Locate the cell with the specified text and output its [x, y] center coordinate. 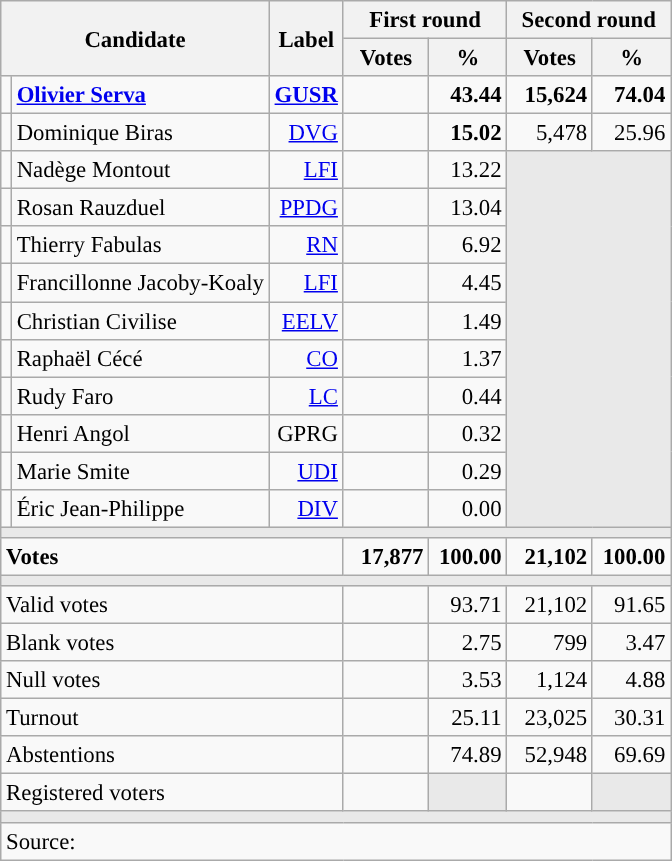
3.47 [631, 643]
Label [306, 38]
Source: [336, 841]
93.71 [468, 605]
Thierry Fabulas [140, 245]
Registered voters [172, 793]
0.44 [468, 396]
DIV [306, 509]
6.92 [468, 245]
Candidate [136, 38]
15,624 [550, 95]
0.29 [468, 471]
EELV [306, 321]
Henri Angol [140, 433]
799 [550, 643]
3.53 [468, 680]
52,948 [550, 755]
Marie Smite [140, 471]
Valid votes [172, 605]
Null votes [172, 680]
25.96 [631, 133]
LC [306, 396]
RN [306, 245]
0.32 [468, 433]
91.65 [631, 605]
74.04 [631, 95]
Dominique Biras [140, 133]
13.22 [468, 170]
PPDG [306, 208]
1,124 [550, 680]
13.04 [468, 208]
74.89 [468, 755]
15.02 [468, 133]
First round [425, 20]
Second round [589, 20]
23,025 [550, 718]
1.49 [468, 321]
Turnout [172, 718]
5,478 [550, 133]
Christian Civilise [140, 321]
0.00 [468, 509]
4.45 [468, 283]
43.44 [468, 95]
1.37 [468, 358]
Abstentions [172, 755]
Éric Jean-Philippe [140, 509]
4.88 [631, 680]
Blank votes [172, 643]
GUSR [306, 95]
GPRG [306, 433]
Olivier Serva [140, 95]
17,877 [386, 557]
CO [306, 358]
69.69 [631, 755]
DVG [306, 133]
2.75 [468, 643]
25.11 [468, 718]
Rosan Rauzduel [140, 208]
30.31 [631, 718]
Nadège Montout [140, 170]
Rudy Faro [140, 396]
UDI [306, 471]
Raphaël Cécé [140, 358]
Francillonne Jacoby-Koaly [140, 283]
